Return (X, Y) of the center of cell containing provided text 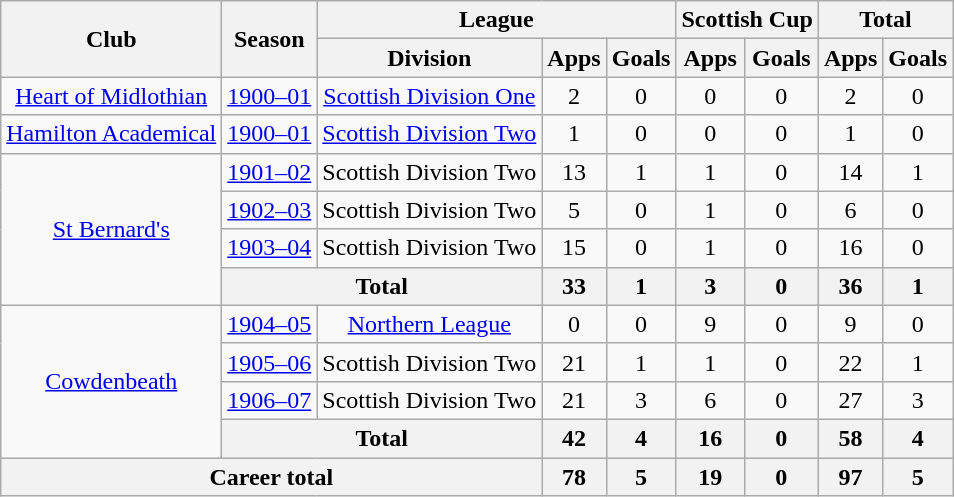
1905–06 (270, 362)
22 (850, 362)
97 (850, 477)
Scottish Division One (430, 96)
1906–07 (270, 400)
1904–05 (270, 324)
78 (574, 477)
Season (270, 39)
33 (574, 286)
15 (574, 248)
Club (112, 39)
14 (850, 172)
42 (574, 438)
Heart of Midlothian (112, 96)
36 (850, 286)
League (496, 20)
St Bernard's (112, 229)
1902–03 (270, 210)
58 (850, 438)
Career total (272, 477)
13 (574, 172)
Northern League (430, 324)
19 (710, 477)
27 (850, 400)
Scottish Cup (747, 20)
Division (430, 58)
Cowdenbeath (112, 381)
1901–02 (270, 172)
1903–04 (270, 248)
Hamilton Academical (112, 134)
